Return [X, Y] of the center of cell containing provided text 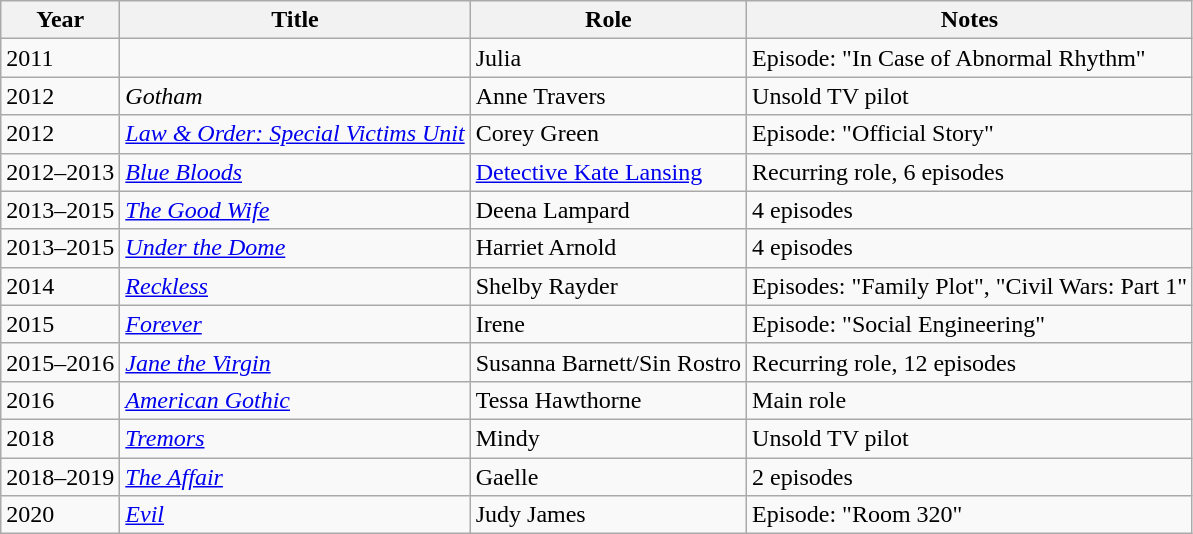
2015–2016 [60, 362]
Deena Lampard [608, 210]
Harriet Arnold [608, 248]
Mindy [608, 438]
2018 [60, 438]
Gotham [295, 96]
Irene [608, 324]
Detective Kate Lansing [608, 172]
Blue Bloods [295, 172]
The Good Wife [295, 210]
2011 [60, 58]
2012–2013 [60, 172]
The Affair [295, 477]
Shelby Rayder [608, 286]
Under the Dome [295, 248]
Title [295, 20]
Role [608, 20]
Tessa Hawthorne [608, 400]
American Gothic [295, 400]
2015 [60, 324]
Gaelle [608, 477]
Julia [608, 58]
Year [60, 20]
Main role [970, 400]
Jane the Virgin [295, 362]
Evil [295, 515]
Tremors [295, 438]
2014 [60, 286]
Recurring role, 6 episodes [970, 172]
Episodes: "Family Plot", "Civil Wars: Part 1" [970, 286]
Episode: "In Case of Abnormal Rhythm" [970, 58]
Recurring role, 12 episodes [970, 362]
Forever [295, 324]
2016 [60, 400]
Episode: "Social Engineering" [970, 324]
Judy James [608, 515]
2020 [60, 515]
2018–2019 [60, 477]
Notes [970, 20]
2 episodes [970, 477]
Corey Green [608, 134]
Reckless [295, 286]
Episode: "Official Story" [970, 134]
Episode: "Room 320" [970, 515]
Susanna Barnett/Sin Rostro [608, 362]
Anne Travers [608, 96]
Law & Order: Special Victims Unit [295, 134]
